Return the (x, y) coordinate for the center point of the cell that contains the specified text.  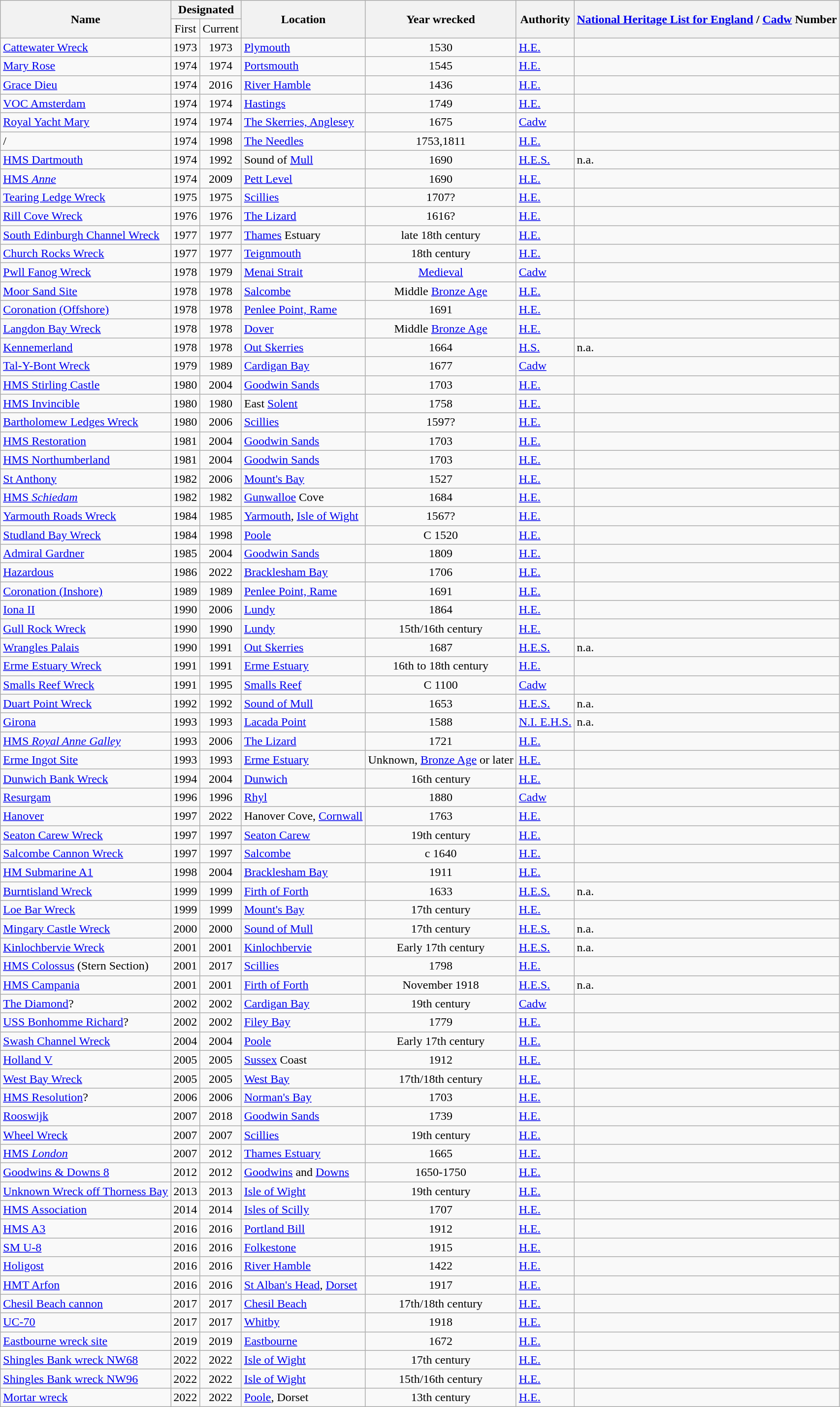
1684 (441, 497)
The Skerries, Anglesey (303, 122)
Plymouth (303, 47)
1545 (441, 66)
HMS Northumberland (86, 460)
HMS Association (86, 1210)
Pwll Fanog Wreck (86, 272)
HMS Royal Anne Galley (86, 741)
St Anthony (86, 478)
Hastings (303, 103)
1918 (441, 1322)
Shingles Bank wreck NW96 (86, 1378)
1707? (441, 197)
18th century (441, 254)
Unknown, Bronze Age or later (441, 760)
Grace Dieu (86, 85)
Unknown Wreck off Thorness Bay (86, 1191)
Holland V (86, 1060)
1739 (441, 1116)
1721 (441, 741)
USS Bonhomme Richard? (86, 1022)
Norman's Bay (303, 1097)
1880 (441, 797)
Dunwich Bank Wreck (86, 778)
Bartholomew Ledges Wreck (86, 422)
Chesil Beach (303, 1304)
First (185, 29)
1915 (441, 1247)
1665 (441, 1154)
Kinlochbervie Wreck (86, 947)
Royal Yacht Mary (86, 122)
1677 (441, 366)
HMS Invincible (86, 403)
1530 (441, 47)
1672 (441, 1341)
SM U-8 (86, 1247)
16th century (441, 778)
Mary Rose (86, 66)
Eastbourne (303, 1341)
Tearing Ledge Wreck (86, 197)
November 1918 (441, 985)
HMS Colossus (Stern Section) (86, 966)
13th century (441, 1397)
H.S. (545, 347)
Erme Estuary Wreck (86, 666)
Authority (545, 19)
Swash Channel Wreck (86, 1041)
Smalls Reef Wreck (86, 685)
Burntisland Wreck (86, 891)
UC-70 (86, 1322)
Lacada Point (303, 722)
1749 (441, 103)
1687 (441, 647)
1588 (441, 722)
2018 (221, 1116)
Holigost (86, 1266)
1994 (185, 778)
Kennemerland (86, 347)
Mortar wreck (86, 1397)
Current (221, 29)
1527 (441, 478)
Resurgam (86, 797)
HMS London (86, 1154)
Portland Bill (303, 1229)
1779 (441, 1022)
Rill Cove Wreck (86, 216)
1436 (441, 85)
C 1100 (441, 685)
Isles of Scilly (303, 1210)
Shingles Bank wreck NW68 (86, 1360)
HMS Schiedam (86, 497)
1422 (441, 1266)
1753,1811 (441, 141)
Medieval (441, 272)
West Bay Wreck (86, 1078)
Wheel Wreck (86, 1135)
Filey Bay (303, 1022)
1675 (441, 122)
Church Rocks Wreck (86, 254)
1616? (441, 216)
HMS Campania (86, 985)
Hazardous (86, 572)
Goodwins & Downs 8 (86, 1172)
Rhyl (303, 797)
Coronation (Inshore) (86, 591)
Gull Rock Wreck (86, 629)
Wrangles Palais (86, 647)
West Bay (303, 1078)
Chesil Beach cannon (86, 1304)
Eastbourne wreck site (86, 1341)
Langdon Bay Wreck (86, 329)
N.I. E.H.S. (545, 722)
1664 (441, 347)
1653 (441, 703)
1758 (441, 403)
HMS Dartmouth (86, 160)
Yarmouth Roads Wreck (86, 516)
Rooswijk (86, 1116)
Name (86, 19)
Studland Bay Wreck (86, 535)
Menai Strait (303, 272)
16th to 18th century (441, 666)
Loe Bar Wreck (86, 910)
HMS Stirling Castle (86, 385)
Hanover Cove, Cornwall (303, 816)
1763 (441, 816)
1917 (441, 1285)
HMS Resolution? (86, 1097)
Erme Ingot Site (86, 760)
HMS Restoration (86, 441)
Mingary Castle Wreck (86, 929)
1809 (441, 554)
Poole, Dorset (303, 1397)
Coronation (Offshore) (86, 310)
Tal-Y-Bont Wreck (86, 366)
1706 (441, 572)
Gunwalloe Cove (303, 497)
1597? (441, 422)
The Needles (303, 141)
1567? (441, 516)
HMT Arfon (86, 1285)
Yarmouth, Isle of Wight (303, 516)
Iona II (86, 610)
HMS Anne (86, 178)
1798 (441, 966)
c 1640 (441, 854)
Girona (86, 722)
Cattewater Wreck (86, 47)
South Edinburgh Channel Wreck (86, 235)
Duart Point Wreck (86, 703)
Location (303, 19)
Dunwich (303, 778)
C 1520 (441, 535)
East Solent (303, 403)
1911 (441, 872)
St Alban's Head, Dorset (303, 1285)
Kinlochbervie (303, 947)
Whitby (303, 1322)
Moor Sand Site (86, 291)
Folkestone (303, 1247)
1707 (441, 1210)
1633 (441, 891)
HM Submarine A1 (86, 872)
/ (86, 141)
Portsmouth (303, 66)
Seaton Carew (303, 835)
Teignmouth (303, 254)
Admiral Gardner (86, 554)
Hanover (86, 816)
Dover (303, 329)
Pett Level (303, 178)
Seaton Carew Wreck (86, 835)
Goodwins and Downs (303, 1172)
Designated (206, 10)
The Diamond? (86, 1004)
1986 (185, 572)
2009 (221, 178)
1864 (441, 610)
1650-1750 (441, 1172)
National Heritage List for England / Cadw Number (707, 19)
Smalls Reef (303, 685)
HMS A3 (86, 1229)
1995 (221, 685)
Sussex Coast (303, 1060)
late 18th century (441, 235)
Year wrecked (441, 19)
Salcombe Cannon Wreck (86, 854)
VOC Amsterdam (86, 103)
